Capture the cell that displays the provided text and extract its (x, y) central coordinate. 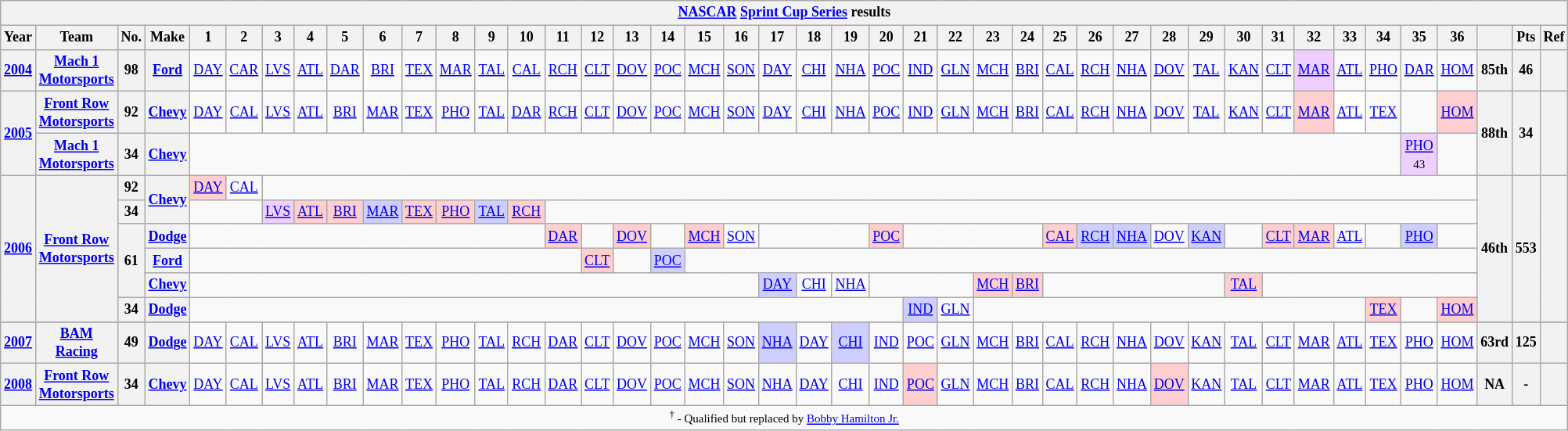
85th (1494, 70)
Make (167, 38)
BAM Racing (77, 343)
Pts (1526, 38)
PHO43 (1419, 154)
88th (1494, 133)
2008 (19, 385)
27 (1132, 38)
49 (131, 343)
8 (455, 38)
61 (131, 260)
35 (1419, 38)
30 (1244, 38)
98 (131, 70)
36 (1457, 38)
22 (955, 38)
4 (311, 38)
28 (1169, 38)
26 (1095, 38)
18 (814, 38)
Ref (1554, 38)
46th (1494, 249)
23 (993, 38)
No. (131, 38)
Team (77, 38)
7 (419, 38)
10 (526, 38)
NASCAR Sprint Cup Series results (784, 13)
32 (1314, 38)
1 (208, 38)
63rd (1494, 343)
25 (1059, 38)
2005 (19, 133)
- (1526, 385)
5 (344, 38)
2004 (19, 70)
Year (19, 38)
NA (1494, 385)
2 (244, 38)
2006 (19, 249)
3 (279, 38)
31 (1278, 38)
553 (1526, 249)
125 (1526, 343)
20 (886, 38)
† - Qualified but replaced by Bobby Hamilton Jr. (784, 418)
19 (851, 38)
16 (742, 38)
29 (1207, 38)
21 (921, 38)
46 (1526, 70)
11 (563, 38)
2007 (19, 343)
13 (632, 38)
17 (777, 38)
CAR (244, 70)
9 (491, 38)
14 (667, 38)
6 (383, 38)
33 (1350, 38)
24 (1028, 38)
15 (704, 38)
12 (598, 38)
